For the text-containing cell, return its midpoint in [x, y] coordinate format. 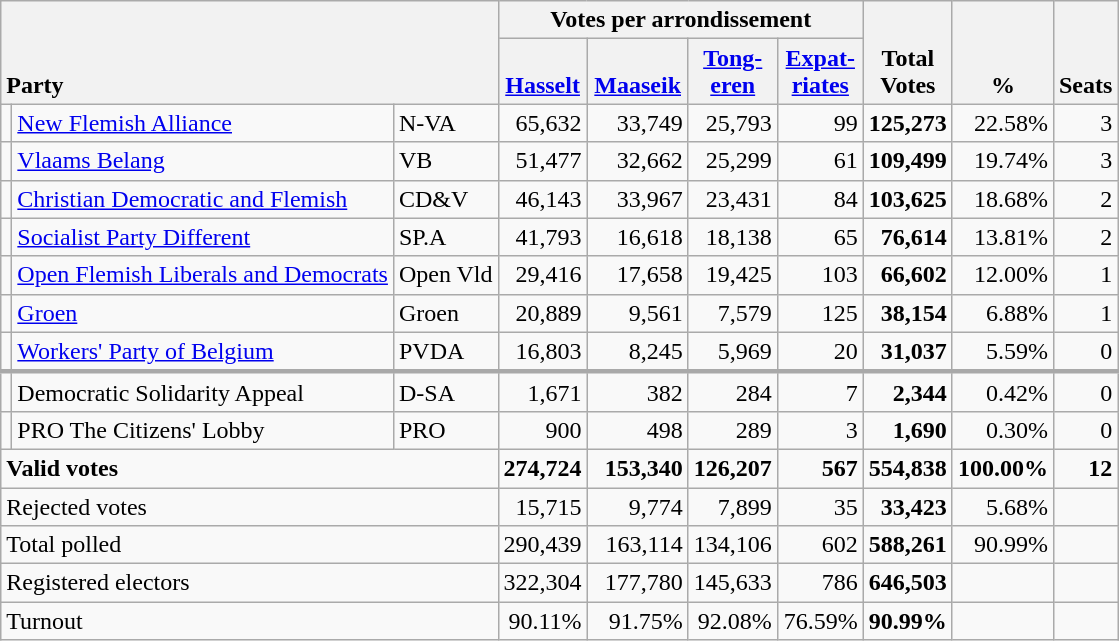
76.59% [820, 621]
Vlaams Belang [203, 161]
289 [732, 430]
66,602 [908, 275]
Expat- riates [820, 72]
33,749 [638, 123]
2,344 [908, 392]
CD&V [446, 199]
22.58% [1002, 123]
274,724 [542, 468]
498 [638, 430]
16,803 [542, 352]
1,671 [542, 392]
84 [820, 199]
Maaseik [638, 72]
9,774 [638, 507]
SP.A [446, 237]
91.75% [638, 621]
103 [820, 275]
Turnout [250, 621]
5.68% [1002, 507]
109,499 [908, 161]
284 [732, 392]
Party [250, 52]
33,423 [908, 507]
Christian Democratic and Flemish [203, 199]
554,838 [908, 468]
N-VA [446, 123]
29,416 [542, 275]
0.42% [1002, 392]
290,439 [542, 545]
6.88% [1002, 313]
382 [638, 392]
16,618 [638, 237]
65 [820, 237]
9,561 [638, 313]
153,340 [638, 468]
126,207 [732, 468]
PRO [446, 430]
38,154 [908, 313]
D-SA [446, 392]
VB [446, 161]
Open Flemish Liberals and Democrats [203, 275]
92.08% [732, 621]
145,633 [732, 583]
20,889 [542, 313]
103,625 [908, 199]
8,245 [638, 352]
% [1002, 52]
12.00% [1002, 275]
5.59% [1002, 352]
Open Vld [446, 275]
Registered electors [250, 583]
5,969 [732, 352]
51,477 [542, 161]
32,662 [638, 161]
786 [820, 583]
7,899 [732, 507]
PRO The Citizens' Lobby [203, 430]
177,780 [638, 583]
Total polled [250, 545]
19.74% [1002, 161]
61 [820, 161]
Seats [1085, 52]
588,261 [908, 545]
Tong- eren [732, 72]
125 [820, 313]
900 [542, 430]
17,658 [638, 275]
25,793 [732, 123]
125,273 [908, 123]
Hasselt [542, 72]
Valid votes [250, 468]
33,967 [638, 199]
13.81% [1002, 237]
567 [820, 468]
Rejected votes [250, 507]
65,632 [542, 123]
Democratic Solidarity Appeal [203, 392]
7 [820, 392]
25,299 [732, 161]
18.68% [1002, 199]
Total Votes [908, 52]
7,579 [732, 313]
41,793 [542, 237]
31,037 [908, 352]
Workers' Party of Belgium [203, 352]
20 [820, 352]
322,304 [542, 583]
PVDA [446, 352]
New Flemish Alliance [203, 123]
18,138 [732, 237]
1,690 [908, 430]
0.30% [1002, 430]
Socialist Party Different [203, 237]
90.11% [542, 621]
12 [1085, 468]
163,114 [638, 545]
23,431 [732, 199]
19,425 [732, 275]
602 [820, 545]
Votes per arrondissement [680, 20]
646,503 [908, 583]
35 [820, 507]
15,715 [542, 507]
46,143 [542, 199]
100.00% [1002, 468]
99 [820, 123]
76,614 [908, 237]
134,106 [732, 545]
